Locate the cell with the specified text and output its [x, y] center coordinate. 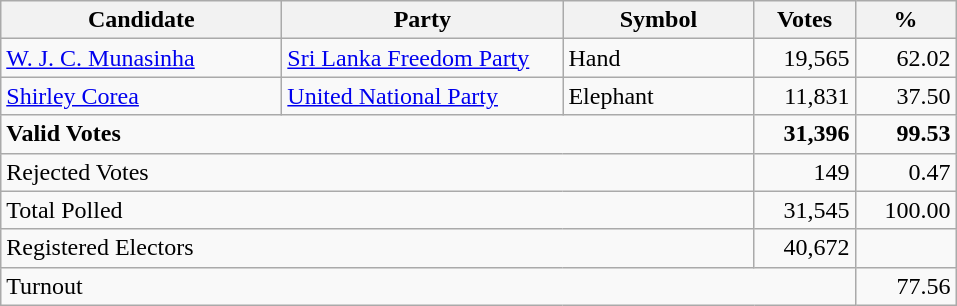
Hand [658, 58]
Elephant [658, 96]
Turnout [428, 286]
11,831 [804, 96]
Valid Votes [378, 134]
Symbol [658, 20]
United National Party [422, 96]
31,396 [804, 134]
149 [804, 172]
W. J. C. Munasinha [142, 58]
Total Polled [378, 210]
19,565 [804, 58]
31,545 [804, 210]
% [906, 20]
37.50 [906, 96]
100.00 [906, 210]
40,672 [804, 248]
Votes [804, 20]
62.02 [906, 58]
Sri Lanka Freedom Party [422, 58]
Candidate [142, 20]
99.53 [906, 134]
Rejected Votes [378, 172]
Shirley Corea [142, 96]
0.47 [906, 172]
Party [422, 20]
Registered Electors [378, 248]
77.56 [906, 286]
